Pinpoint the cell where the given text exists, returning its [X, Y] midpoint coordinate. 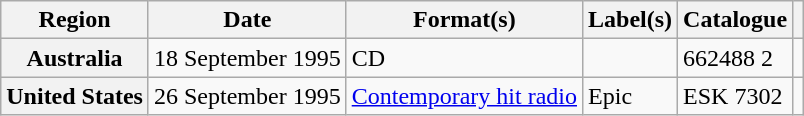
18 September 1995 [247, 58]
Epic [630, 96]
Label(s) [630, 20]
Contemporary hit radio [464, 96]
Australia [75, 58]
United States [75, 96]
26 September 1995 [247, 96]
662488 2 [736, 58]
ESK 7302 [736, 96]
Format(s) [464, 20]
Date [247, 20]
CD [464, 58]
Region [75, 20]
Catalogue [736, 20]
